Extract the [x, y] coordinate from the center of the cell holding the provided text.  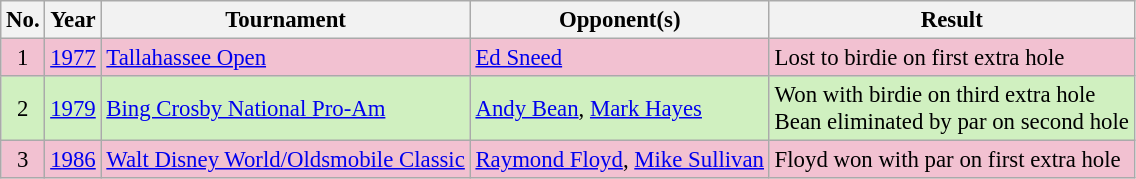
Result [952, 20]
Opponent(s) [620, 20]
1979 [73, 108]
No. [23, 20]
1986 [73, 160]
Tournament [286, 20]
Ed Sneed [620, 58]
Won with birdie on third extra holeBean eliminated by par on second hole [952, 108]
Floyd won with par on first extra hole [952, 160]
Andy Bean, Mark Hayes [620, 108]
2 [23, 108]
Lost to birdie on first extra hole [952, 58]
Raymond Floyd, Mike Sullivan [620, 160]
Bing Crosby National Pro-Am [286, 108]
Walt Disney World/Oldsmobile Classic [286, 160]
1 [23, 58]
3 [23, 160]
1977 [73, 58]
Year [73, 20]
Tallahassee Open [286, 58]
